From the cell containing the given text, extract its center point as [x, y] coordinate. 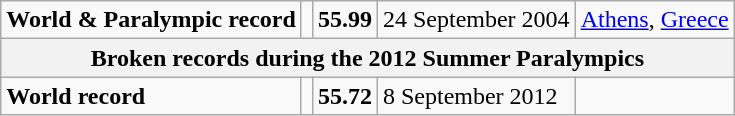
55.99 [344, 20]
World & Paralympic record [152, 20]
World record [152, 96]
Athens, Greece [654, 20]
55.72 [344, 96]
24 September 2004 [476, 20]
Broken records during the 2012 Summer Paralympics [368, 58]
8 September 2012 [476, 96]
